Determine the [x, y] coordinate at the center of the cell enclosing the given text.  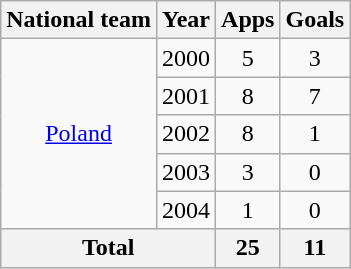
2003 [186, 172]
7 [315, 96]
25 [248, 248]
2002 [186, 134]
Poland [79, 134]
Year [186, 20]
Goals [315, 20]
2004 [186, 210]
Total [108, 248]
2000 [186, 58]
Apps [248, 20]
5 [248, 58]
2001 [186, 96]
11 [315, 248]
National team [79, 20]
